Determine the [x, y] coordinate at the center of the cell enclosing the given text.  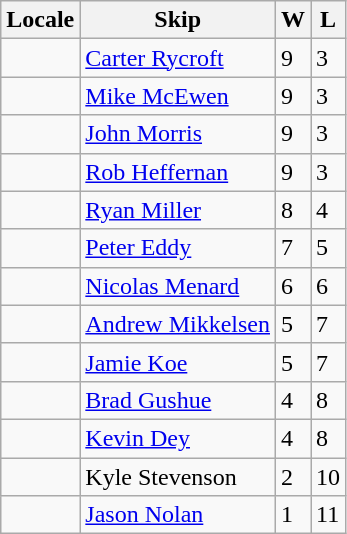
Kyle Stevenson [178, 477]
Ryan Miller [178, 210]
Mike McEwen [178, 96]
L [328, 20]
Locale [40, 20]
Andrew Mikkelsen [178, 324]
Rob Heffernan [178, 172]
John Morris [178, 134]
Brad Gushue [178, 400]
11 [328, 515]
Carter Rycroft [178, 58]
Nicolas Menard [178, 286]
Jason Nolan [178, 515]
1 [294, 515]
2 [294, 477]
Peter Eddy [178, 248]
Kevin Dey [178, 438]
Jamie Koe [178, 362]
Skip [178, 20]
W [294, 20]
10 [328, 477]
